Return the [x, y] coordinate for the center point of the cell that contains the specified text.  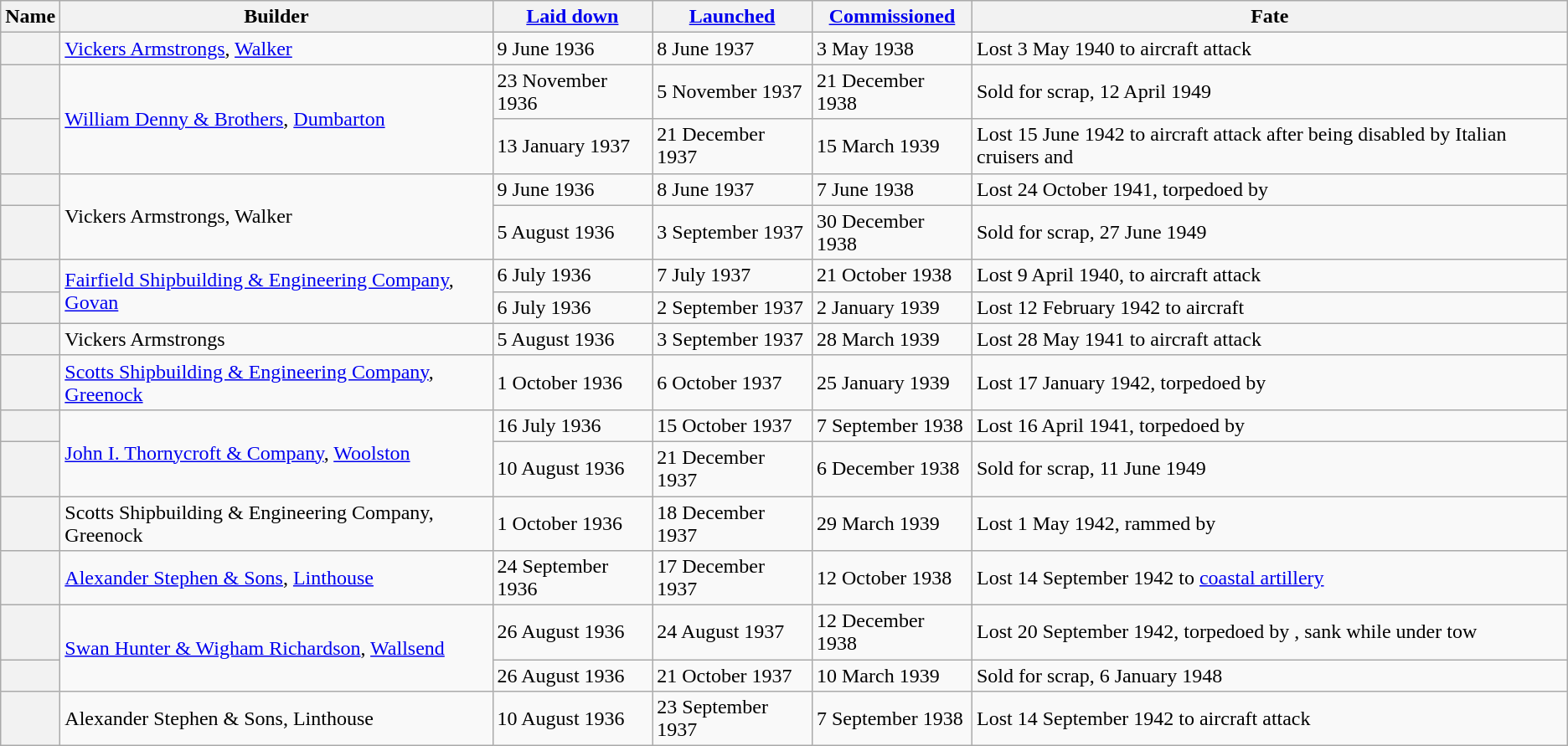
Sold for scrap, 27 June 1949 [1270, 233]
Builder [276, 17]
16 July 1936 [573, 425]
3 May 1938 [891, 49]
Fate [1270, 17]
Lost 17 January 1942, torpedoed by [1270, 382]
10 March 1939 [891, 676]
5 November 1937 [732, 92]
24 August 1937 [732, 633]
18 December 1937 [732, 522]
7 July 1937 [732, 275]
Lost 3 May 1940 to aircraft attack [1270, 49]
7 June 1938 [891, 189]
Lost 1 May 1942, rammed by [1270, 522]
2 January 1939 [891, 307]
Lost 20 September 1942, torpedoed by , sank while under tow [1270, 633]
29 March 1939 [891, 522]
23 September 1937 [732, 718]
William Denny & Brothers, Dumbarton [276, 119]
Sold for scrap, 11 June 1949 [1270, 469]
25 January 1939 [891, 382]
Laid down [573, 17]
15 March 1939 [891, 146]
Lost 12 February 1942 to aircraft [1270, 307]
Fairfield Shipbuilding & Engineering Company, Govan [276, 291]
6 October 1937 [732, 382]
Lost 16 April 1941, torpedoed by [1270, 425]
23 November 1936 [573, 92]
Lost 9 April 1940, to aircraft attack [1270, 275]
21 December 1938 [891, 92]
28 March 1939 [891, 339]
15 October 1937 [732, 425]
Launched [732, 17]
Lost 28 May 1941 to aircraft attack [1270, 339]
Lost 14 September 1942 to aircraft attack [1270, 718]
12 December 1938 [891, 633]
Lost 24 October 1941, torpedoed by [1270, 189]
Commissioned [891, 17]
John I. Thornycroft & Company, Woolston [276, 452]
21 October 1938 [891, 275]
Lost 15 June 1942 to aircraft attack after being disabled by Italian cruisers and [1270, 146]
Swan Hunter & Wigham Richardson, Wallsend [276, 648]
24 September 1936 [573, 578]
Sold for scrap, 6 January 1948 [1270, 676]
Sold for scrap, 12 April 1949 [1270, 92]
Vickers Armstrongs [276, 339]
2 September 1937 [732, 307]
Lost 14 September 1942 to coastal artillery [1270, 578]
21 October 1937 [732, 676]
17 December 1937 [732, 578]
12 October 1938 [891, 578]
Name [30, 17]
13 January 1937 [573, 146]
30 December 1938 [891, 233]
6 December 1938 [891, 469]
